Search for the cell housing the specified text and yield its (x, y) center coordinate. 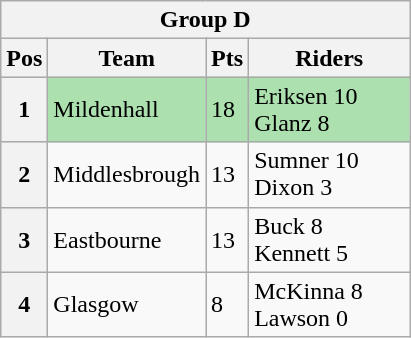
Sumner 10Dixon 3 (330, 174)
Buck 8Kennett 5 (330, 240)
3 (24, 240)
Riders (330, 58)
Pts (228, 58)
Team (127, 58)
Middlesbrough (127, 174)
18 (228, 110)
2 (24, 174)
Eastbourne (127, 240)
McKinna 8Lawson 0 (330, 304)
8 (228, 304)
Eriksen 10Glanz 8 (330, 110)
Glasgow (127, 304)
4 (24, 304)
Mildenhall (127, 110)
Group D (206, 20)
Pos (24, 58)
1 (24, 110)
